Locate the cell with the specified text and output its (X, Y) center coordinate. 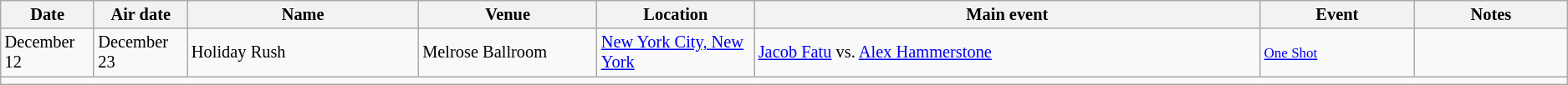
Venue (508, 14)
Notes (1491, 14)
Location (676, 14)
December 12 (48, 52)
Main event (1007, 14)
Jacob Fatu vs. Alex Hammerstone (1007, 52)
Date (48, 14)
New York City, New York (676, 52)
December 23 (140, 52)
Name (303, 14)
Air date (140, 14)
Melrose Ballroom (508, 52)
Event (1337, 14)
Holiday Rush (303, 52)
One Shot (1337, 52)
